Return the [x, y] coordinate for the center point of the cell that contains the specified text.  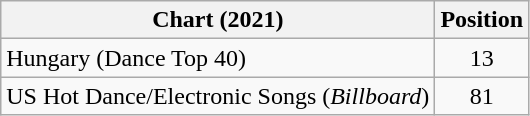
US Hot Dance/Electronic Songs (Billboard) [218, 96]
13 [482, 58]
Chart (2021) [218, 20]
Position [482, 20]
Hungary (Dance Top 40) [218, 58]
81 [482, 96]
